Determine the [x, y] coordinate at the center of the cell enclosing the given text.  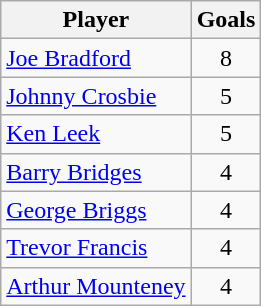
Ken Leek [96, 134]
Barry Bridges [96, 172]
Joe Bradford [96, 58]
Player [96, 20]
Goals [226, 20]
Johnny Crosbie [96, 96]
Trevor Francis [96, 248]
Arthur Mounteney [96, 286]
8 [226, 58]
George Briggs [96, 210]
